Determine the [X, Y] coordinate at the center of the cell enclosing the given text.  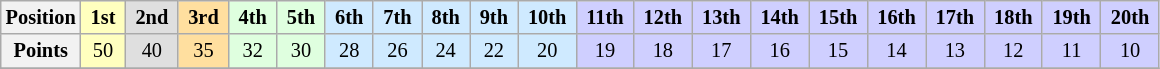
9th [494, 17]
16 [779, 51]
Points [41, 51]
14 [896, 51]
10 [1130, 51]
50 [104, 51]
14th [779, 17]
24 [446, 51]
13th [721, 17]
40 [152, 51]
22 [494, 51]
6th [349, 17]
12 [1013, 51]
32 [253, 51]
Position [41, 17]
4th [253, 17]
13 [955, 51]
15 [838, 51]
11 [1071, 51]
28 [349, 51]
16th [896, 17]
12th [663, 17]
20th [1130, 17]
18th [1013, 17]
3rd [203, 17]
17th [955, 17]
19th [1071, 17]
19 [604, 51]
18 [663, 51]
35 [203, 51]
20 [547, 51]
17 [721, 51]
5th [301, 17]
10th [547, 17]
26 [397, 51]
15th [838, 17]
30 [301, 51]
2nd [152, 17]
1st [104, 17]
7th [397, 17]
8th [446, 17]
11th [604, 17]
